Detect which cell encompasses the target text, then output its [x, y] center coordinate. 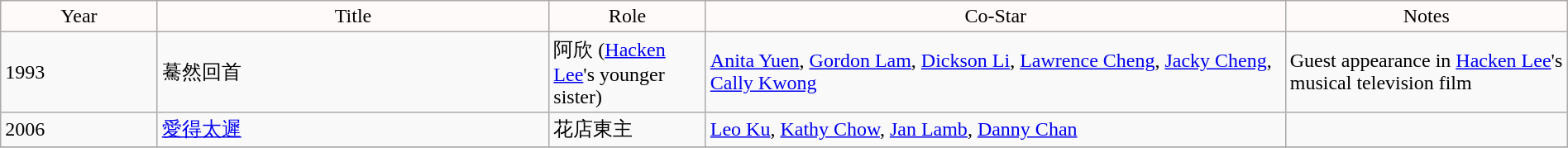
Year [79, 17]
驀然回首 [353, 73]
Anita Yuen, Gordon Lam, Dickson Li, Lawrence Cheng, Jacky Cheng, Cally Kwong [996, 73]
Role [627, 17]
Title [353, 17]
2006 [79, 129]
Co-Star [996, 17]
愛得太遲 [353, 129]
1993 [79, 73]
Guest appearance in Hacken Lee's musical television film [1426, 73]
花店東主 [627, 129]
Leo Ku, Kathy Chow, Jan Lamb, Danny Chan [996, 129]
Notes [1426, 17]
阿欣 (Hacken Lee's younger sister) [627, 73]
